Output the [x, y] coordinate of the center of the cell containing the given text.  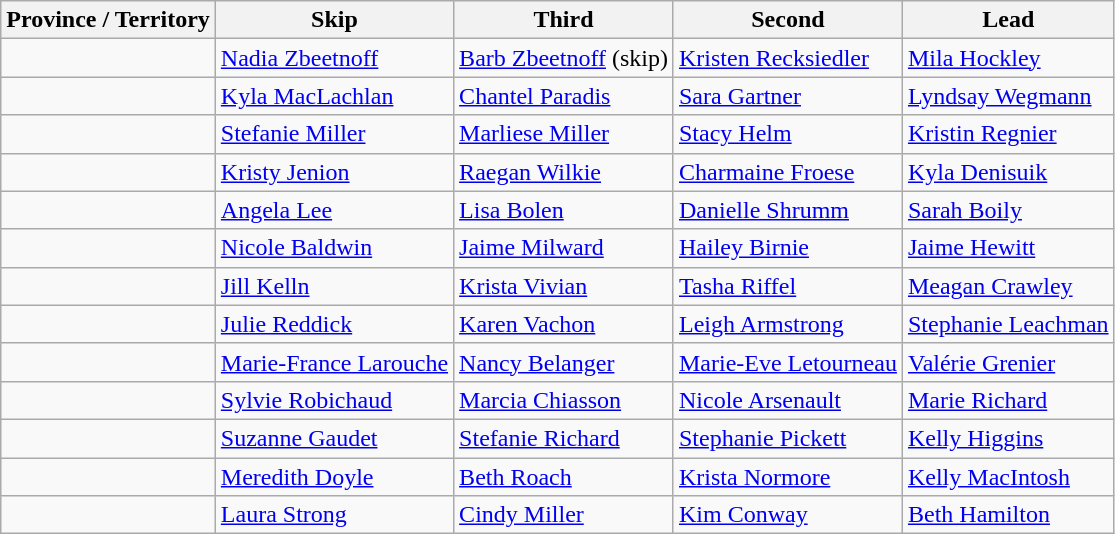
Kim Conway [788, 515]
Lyndsay Wegmann [1008, 96]
Marie-Eve Letourneau [788, 362]
Meagan Crawley [1008, 286]
Kyla Denisuik [1008, 172]
Lisa Bolen [564, 210]
Nadia Zbeetnoff [334, 58]
Marie-France Larouche [334, 362]
Nancy Belanger [564, 362]
Danielle Shrumm [788, 210]
Third [564, 20]
Marcia Chiasson [564, 400]
Angela Lee [334, 210]
Skip [334, 20]
Nicole Arsenault [788, 400]
Beth Hamilton [1008, 515]
Stefanie Miller [334, 134]
Kelly MacIntosh [1008, 477]
Barb Zbeetnoff (skip) [564, 58]
Suzanne Gaudet [334, 438]
Lead [1008, 20]
Raegan Wilkie [564, 172]
Charmaine Froese [788, 172]
Kyla MacLachlan [334, 96]
Sarah Boily [1008, 210]
Kristen Recksiedler [788, 58]
Krista Vivian [564, 286]
Marie Richard [1008, 400]
Kristin Regnier [1008, 134]
Chantel Paradis [564, 96]
Sylvie Robichaud [334, 400]
Hailey Birnie [788, 248]
Stefanie Richard [564, 438]
Second [788, 20]
Laura Strong [334, 515]
Marliese Miller [564, 134]
Mila Hockley [1008, 58]
Krista Normore [788, 477]
Kristy Jenion [334, 172]
Cindy Miller [564, 515]
Valérie Grenier [1008, 362]
Julie Reddick [334, 324]
Tasha Riffel [788, 286]
Leigh Armstrong [788, 324]
Jaime Milward [564, 248]
Stacy Helm [788, 134]
Kelly Higgins [1008, 438]
Nicole Baldwin [334, 248]
Meredith Doyle [334, 477]
Stephanie Pickett [788, 438]
Province / Territory [108, 20]
Jaime Hewitt [1008, 248]
Sara Gartner [788, 96]
Stephanie Leachman [1008, 324]
Karen Vachon [564, 324]
Beth Roach [564, 477]
Jill Kelln [334, 286]
